Identify which cell holds the provided text, then report its [x, y] central coordinate. 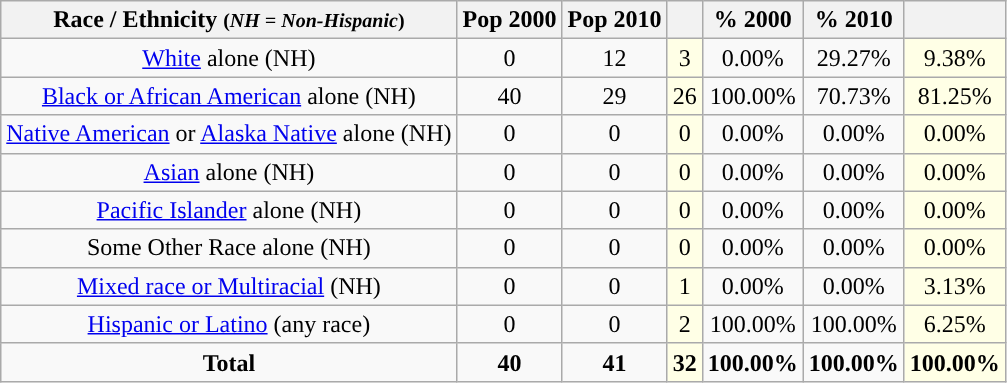
Pacific Islander alone (NH) [229, 210]
Mixed race or Multiracial (NH) [229, 286]
Native American or Alaska Native alone (NH) [229, 134]
Pop 2010 [614, 20]
Pop 2000 [510, 20]
26 [684, 96]
9.38% [954, 58]
Asian alone (NH) [229, 172]
Total [229, 362]
% 2010 [854, 20]
Race / Ethnicity (NH = Non-Hispanic) [229, 20]
6.25% [954, 324]
12 [614, 58]
32 [684, 362]
Black or African American alone (NH) [229, 96]
3 [684, 58]
29.27% [854, 58]
29 [614, 96]
81.25% [954, 96]
1 [684, 286]
Some Other Race alone (NH) [229, 248]
3.13% [954, 286]
41 [614, 362]
White alone (NH) [229, 58]
% 2000 [752, 20]
70.73% [854, 96]
Hispanic or Latino (any race) [229, 324]
2 [684, 324]
